Determine the [X, Y] coordinate at the center of the cell enclosing the given text.  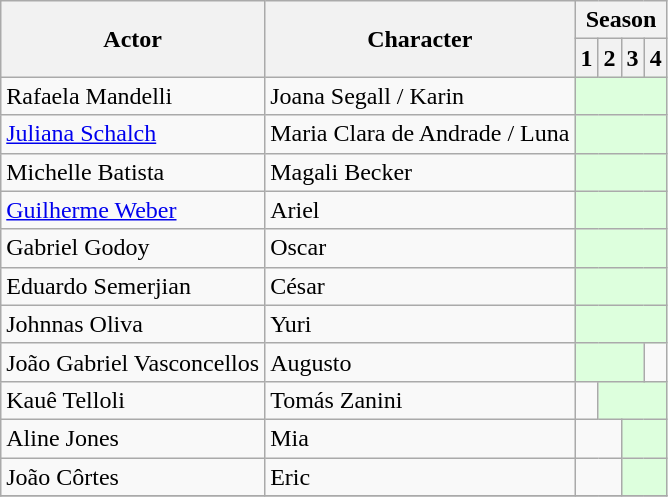
Rafaela Mandelli [133, 96]
Ariel [420, 210]
Magali Becker [420, 172]
3 [632, 58]
Yuri [420, 324]
Gabriel Godoy [133, 248]
João Côrtes [133, 477]
Character [420, 39]
Eric [420, 477]
João Gabriel Vasconcellos [133, 362]
Tomás Zanini [420, 400]
Maria Clara de Andrade / Luna [420, 134]
Augusto [420, 362]
Michelle Batista [133, 172]
Oscar [420, 248]
Kauê Telloli [133, 400]
Actor [133, 39]
Joana Segall / Karin [420, 96]
Guilherme Weber [133, 210]
2 [610, 58]
Aline Jones [133, 438]
César [420, 286]
Johnnas Oliva [133, 324]
Mia [420, 438]
Juliana Schalch [133, 134]
Season [621, 20]
1 [586, 58]
Eduardo Semerjian [133, 286]
4 [656, 58]
